Pinpoint the cell where the given text exists, returning its [X, Y] midpoint coordinate. 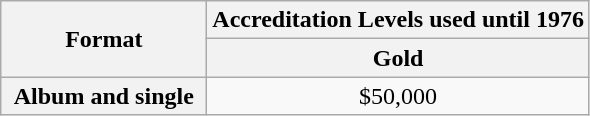
Gold [398, 58]
Format [104, 39]
Accreditation Levels used until 1976 [398, 20]
$50,000 [398, 96]
Album and single [104, 96]
